Output the (x, y) coordinate of the center of the cell containing the given text.  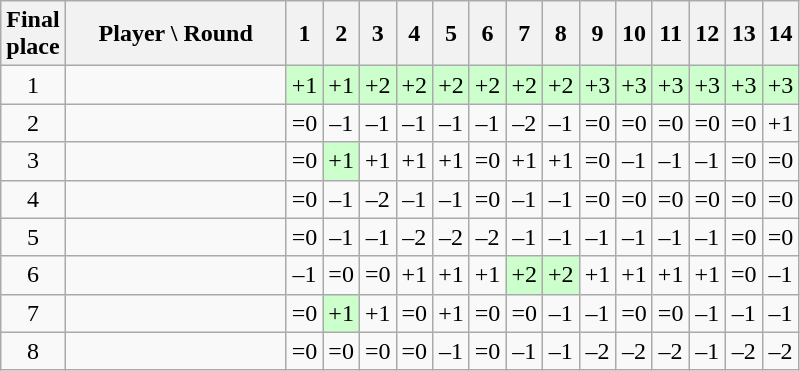
10 (634, 34)
13 (744, 34)
12 (708, 34)
9 (598, 34)
11 (670, 34)
Finalplace (33, 34)
Player \ Round (176, 34)
14 (780, 34)
